Capture the cell that displays the provided text and extract its [X, Y] central coordinate. 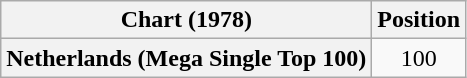
Position [419, 20]
100 [419, 58]
Netherlands (Mega Single Top 100) [186, 58]
Chart (1978) [186, 20]
